For the text-containing cell, return its midpoint in [x, y] coordinate format. 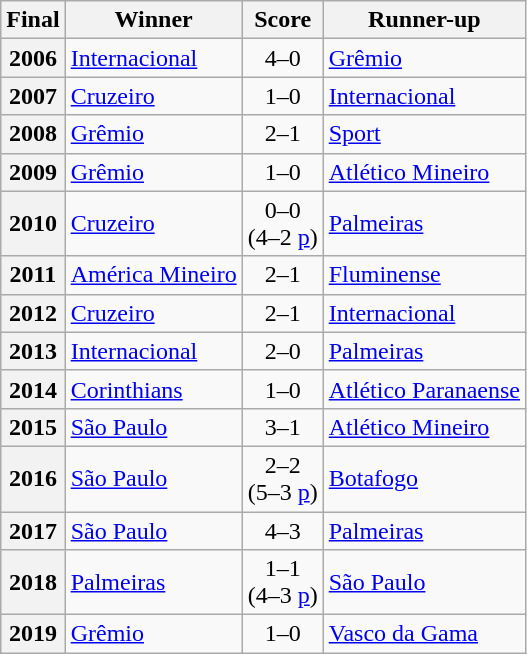
2006 [33, 58]
2016 [33, 478]
Fluminense [424, 275]
Botafogo [424, 478]
2008 [33, 134]
1–1(4–3 p) [282, 582]
2017 [33, 531]
Sport [424, 134]
2019 [33, 634]
2011 [33, 275]
Corinthians [154, 389]
0–0(4–2 p) [282, 224]
Winner [154, 20]
2014 [33, 389]
Vasco da Gama [424, 634]
2–0 [282, 351]
4–3 [282, 531]
Atlético Paranaense [424, 389]
América Mineiro [154, 275]
Score [282, 20]
2012 [33, 313]
Final [33, 20]
4–0 [282, 58]
2007 [33, 96]
2013 [33, 351]
2010 [33, 224]
2009 [33, 172]
2015 [33, 427]
3–1 [282, 427]
Runner-up [424, 20]
2–2(5–3 p) [282, 478]
2018 [33, 582]
